Output the [x, y] coordinate of the center of the cell containing the given text.  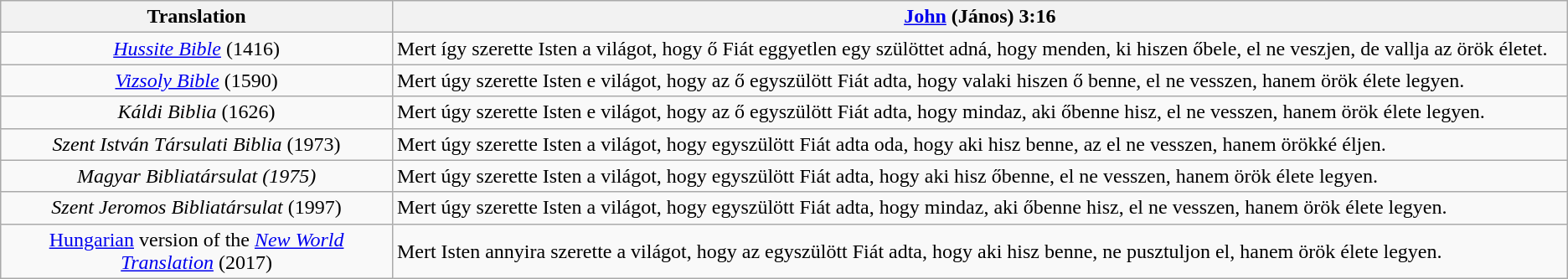
Mert úgy szerette Isten a világot, hogy egyszülött Fiát adta oda, hogy aki hisz benne, az el ne vesszen, hanem örökké éljen. [980, 144]
John (János) 3:16 [980, 17]
Szent Jeromos Bibliatársulat (1997) [197, 208]
Hungarian version of the New World Translation (2017) [197, 251]
Magyar Bibliatársulat (1975) [197, 176]
Mert így szerette Isten a világot, hogy ő Fiát eggyetlen egy szülöttet adná, hogy menden, ki hiszen őbele, el ne veszjen, de vallja az örök életet. [980, 49]
Szent István Társulati Biblia (1973) [197, 144]
Mert úgy szerette Isten a világot, hogy egyszülött Fiát adta, hogy aki hisz őbenne, el ne vesszen, hanem örök élete legyen. [980, 176]
Translation [197, 17]
Mert úgy szerette Isten e világot, hogy az ő egyszülött Fiát adta, hogy mindaz, aki őbenne hisz, el ne vesszen, hanem örök élete legyen. [980, 112]
Hussite Bible (1416) [197, 49]
Vizsoly Bible (1590) [197, 80]
Mert úgy szerette Isten a világot, hogy egyszülött Fiát adta, hogy mindaz, aki őbenne hisz, el ne vesszen, hanem örök élete legyen. [980, 208]
Mert Isten annyira szerette a világot, hogy az egyszülött Fiát adta, hogy aki hisz benne, ne pusztuljon el, hanem örök élete legyen. [980, 251]
Káldi Biblia (1626) [197, 112]
Mert úgy szerette Isten e világot, hogy az ő egyszülött Fiát adta, hogy valaki hiszen ő benne, el ne vesszen, hanem örök élete legyen. [980, 80]
